Determine the (x, y) coordinate at the center of the cell enclosing the given text.  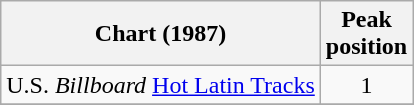
U.S. Billboard Hot Latin Tracks (161, 85)
Chart (1987) (161, 34)
1 (366, 85)
Peakposition (366, 34)
